Search for the cell housing the specified text and yield its [X, Y] center coordinate. 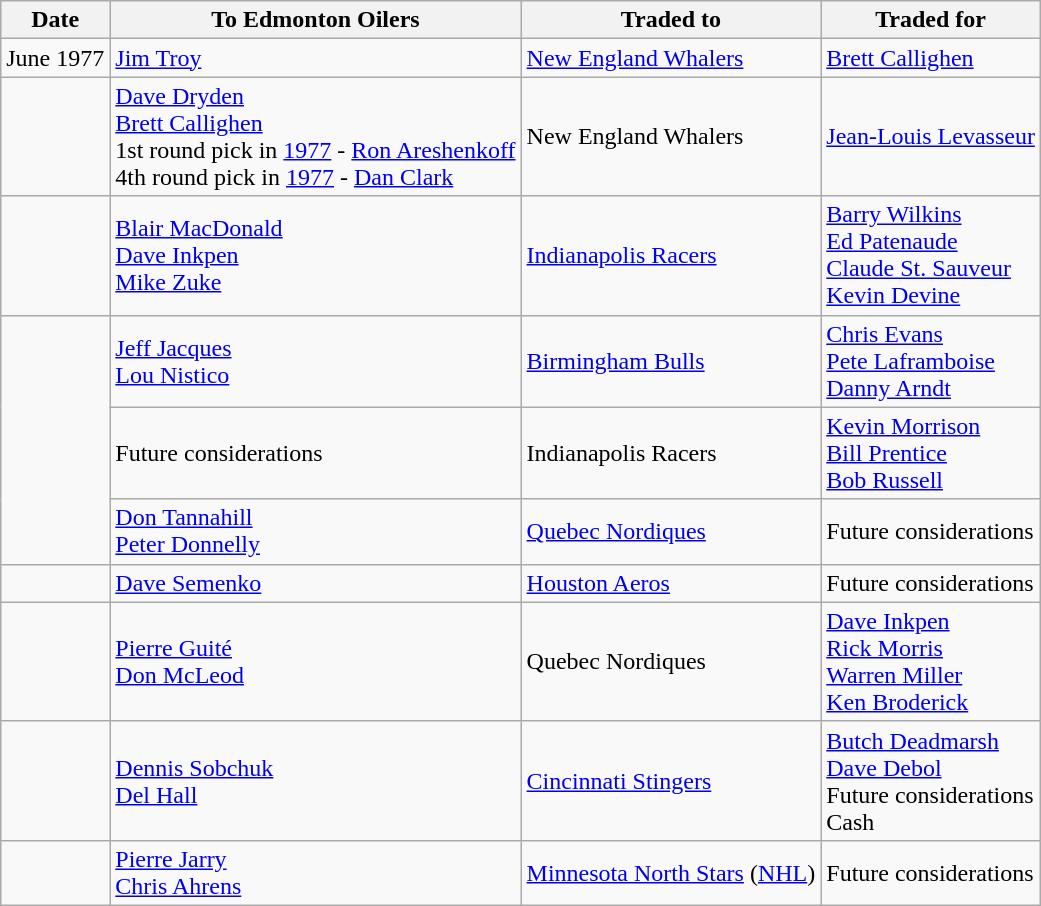
Don TannahillPeter Donnelly [316, 532]
Jeff JacquesLou Nistico [316, 361]
Dave Semenko [316, 583]
Barry WilkinsEd PatenaudeClaude St. SauveurKevin Devine [931, 256]
Houston Aeros [671, 583]
Birmingham Bulls [671, 361]
Blair MacDonaldDave InkpenMike Zuke [316, 256]
Dennis SobchukDel Hall [316, 780]
Kevin MorrisonBill PrenticeBob Russell [931, 453]
Traded to [671, 20]
Jean-Louis Levasseur [931, 136]
Chris EvansPete LaframboiseDanny Arndt [931, 361]
Pierre GuitéDon McLeod [316, 662]
Jim Troy [316, 58]
Dave InkpenRick MorrisWarren MillerKen Broderick [931, 662]
Brett Callighen [931, 58]
Minnesota North Stars (NHL) [671, 872]
June 1977 [56, 58]
Cincinnati Stingers [671, 780]
Pierre JarryChris Ahrens [316, 872]
Butch DeadmarshDave DebolFuture considerationsCash [931, 780]
Dave DrydenBrett Callighen1st round pick in 1977 - Ron Areshenkoff4th round pick in 1977 - Dan Clark [316, 136]
Date [56, 20]
To Edmonton Oilers [316, 20]
Traded for [931, 20]
